For the text-containing cell, return its midpoint in [x, y] coordinate format. 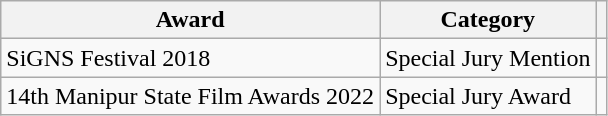
Special Jury Mention [488, 58]
Category [488, 20]
14th Manipur State Film Awards 2022 [190, 96]
SiGNS Festival 2018 [190, 58]
Award [190, 20]
Special Jury Award [488, 96]
